Locate the cell with the specified text and output its (X, Y) center coordinate. 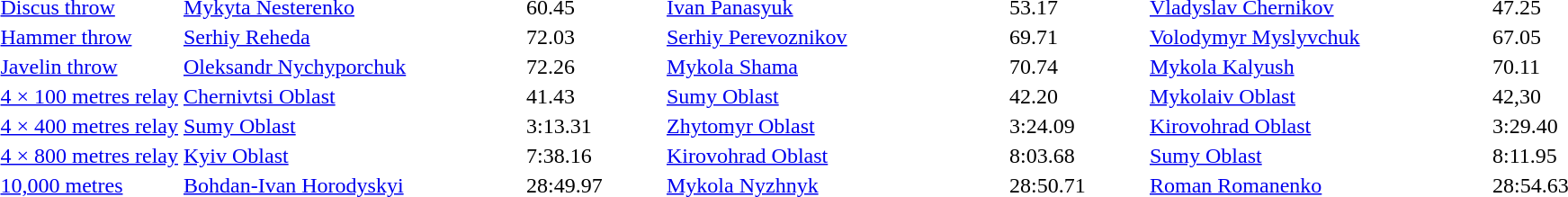
Mykolaiv Oblast (1318, 96)
Mykola Shama (835, 67)
3:13.31 (594, 126)
Serhiy Reheda (352, 37)
41.43 (594, 96)
70.74 (1076, 67)
72.03 (594, 37)
8:03.68 (1076, 156)
Volodymyr Myslyvchuk (1318, 37)
3:24.09 (1076, 126)
7:38.16 (594, 156)
Zhytomyr Oblast (835, 126)
72.26 (594, 67)
42.20 (1076, 96)
Chernivtsi Oblast (352, 96)
69.71 (1076, 37)
Oleksandr Nychyporchuk (352, 67)
Serhiy Perevoznikov (835, 37)
Kyiv Oblast (352, 156)
Mykola Kalyush (1318, 67)
